Search for the cell housing the specified text and yield its [x, y] center coordinate. 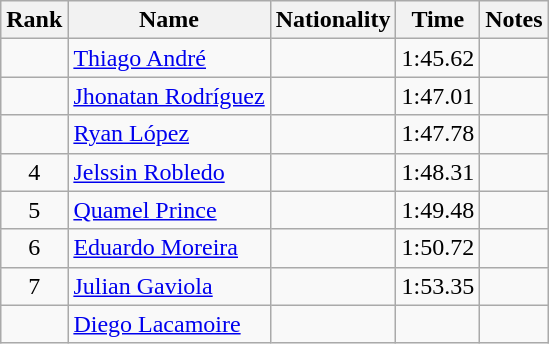
Quamel Prince [169, 210]
Eduardo Moreira [169, 248]
Jhonatan Rodríguez [169, 96]
Julian Gaviola [169, 286]
Nationality [333, 20]
5 [34, 210]
Thiago André [169, 58]
1:45.62 [438, 58]
1:47.78 [438, 134]
1:50.72 [438, 248]
1:48.31 [438, 172]
Diego Lacamoire [169, 324]
7 [34, 286]
4 [34, 172]
1:53.35 [438, 286]
Jelssin Robledo [169, 172]
Time [438, 20]
6 [34, 248]
Rank [34, 20]
1:47.01 [438, 96]
1:49.48 [438, 210]
Notes [514, 20]
Name [169, 20]
Ryan López [169, 134]
